Capture the cell that displays the provided text and extract its (X, Y) central coordinate. 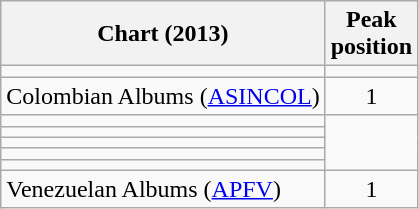
Venezuelan Albums (APFV) (163, 189)
Chart (2013) (163, 34)
Peakposition (371, 34)
Colombian Albums (ASINCOL) (163, 96)
